Find where the given text appears and provide that cell's center as (x, y) coordinate. 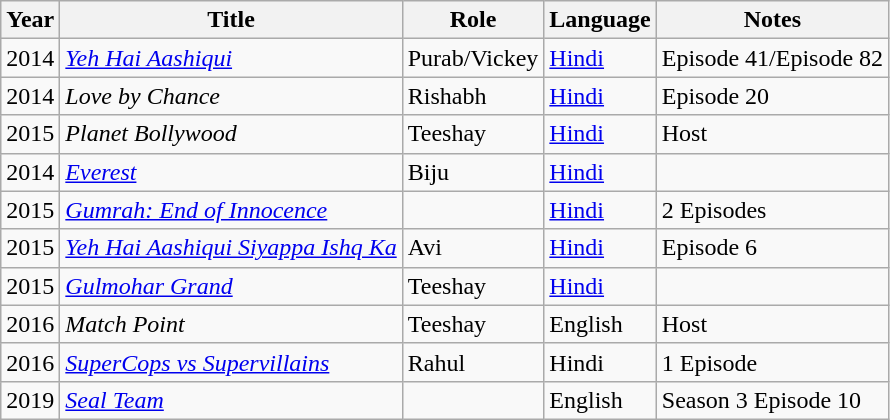
Language (600, 20)
Episode 41/Episode 82 (772, 58)
Notes (772, 20)
SuperCops vs Supervillains (231, 362)
Episode 6 (772, 248)
Everest (231, 172)
Role (473, 20)
Rishabh (473, 96)
Yeh Hai Aashiqui (231, 58)
Yeh Hai Aashiqui Siyappa Ishq Ka (231, 248)
Season 3 Episode 10 (772, 400)
Gumrah: End of Innocence (231, 210)
Gulmohar Grand (231, 286)
Love by Chance (231, 96)
Avi (473, 248)
Rahul (473, 362)
Year (30, 20)
Title (231, 20)
2 Episodes (772, 210)
Purab/Vickey (473, 58)
Biju (473, 172)
Episode 20 (772, 96)
Seal Team (231, 400)
1 Episode (772, 362)
Match Point (231, 324)
2019 (30, 400)
Planet Bollywood (231, 134)
